Extract the [x, y] coordinate from the center of the cell holding the provided text.  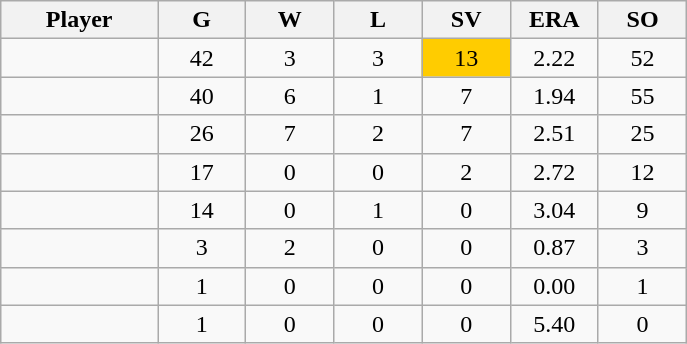
SO [642, 20]
5.40 [554, 324]
26 [202, 134]
SV [466, 20]
G [202, 20]
13 [466, 58]
Player [80, 20]
1.94 [554, 96]
L [378, 20]
W [290, 20]
55 [642, 96]
42 [202, 58]
2.72 [554, 172]
2.22 [554, 58]
ERA [554, 20]
0.00 [554, 286]
6 [290, 96]
12 [642, 172]
14 [202, 210]
40 [202, 96]
0.87 [554, 248]
52 [642, 58]
9 [642, 210]
25 [642, 134]
2.51 [554, 134]
3.04 [554, 210]
17 [202, 172]
